Detect which cell encompasses the target text, then output its (X, Y) center coordinate. 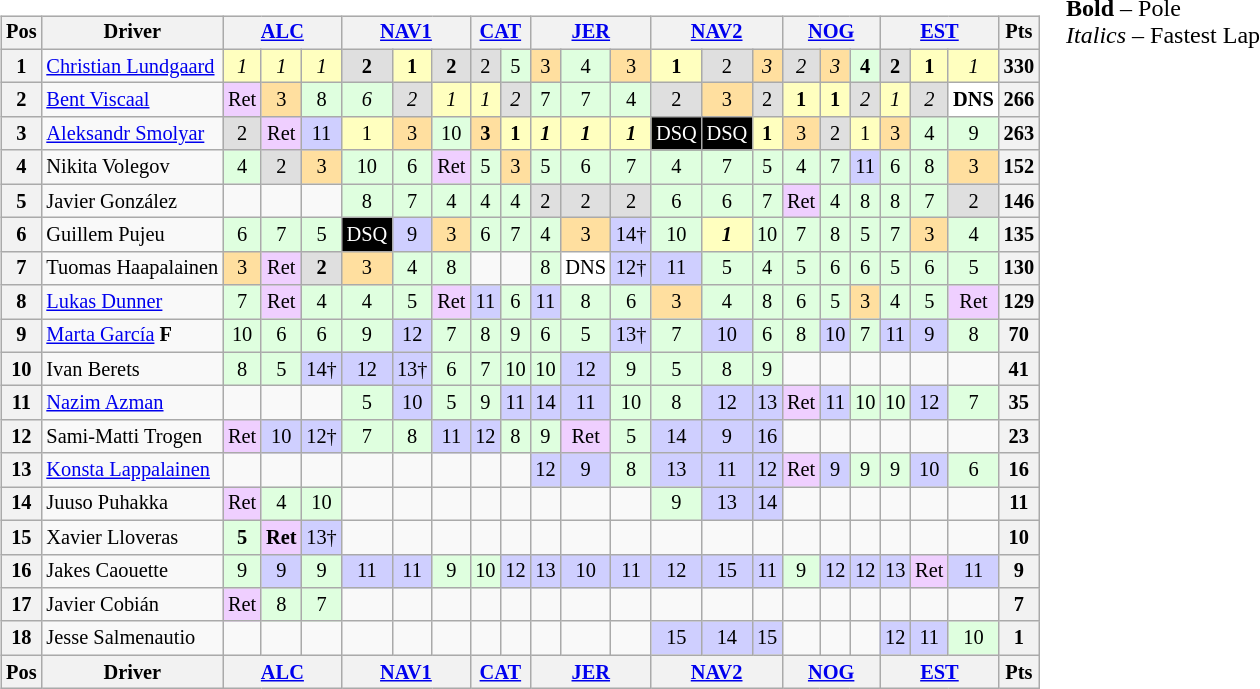
23 (1019, 437)
Jakes Caouette (132, 571)
70 (1019, 336)
Jesse Salmenautio (132, 638)
Guillem Pujeu (132, 235)
Javier Cobián (132, 605)
330 (1019, 66)
146 (1019, 201)
Juuso Puhakka (132, 504)
Nazim Azman (132, 403)
Bent Viscaal (132, 100)
Konsta Lappalainen (132, 470)
Nikita Volegov (132, 167)
35 (1019, 403)
Tuomas Haapalainen (132, 268)
Ivan Berets (132, 369)
17 (21, 605)
Christian Lundgaard (132, 66)
Sami-Matti Trogen (132, 437)
Lukas Dunner (132, 302)
41 (1019, 369)
263 (1019, 134)
152 (1019, 167)
Marta García F (132, 336)
Xavier Lloveras (132, 537)
Aleksandr Smolyar (132, 134)
129 (1019, 302)
130 (1019, 268)
18 (21, 638)
Javier González (132, 201)
266 (1019, 100)
135 (1019, 235)
